Output the (x, y) coordinate of the center of the cell containing the given text.  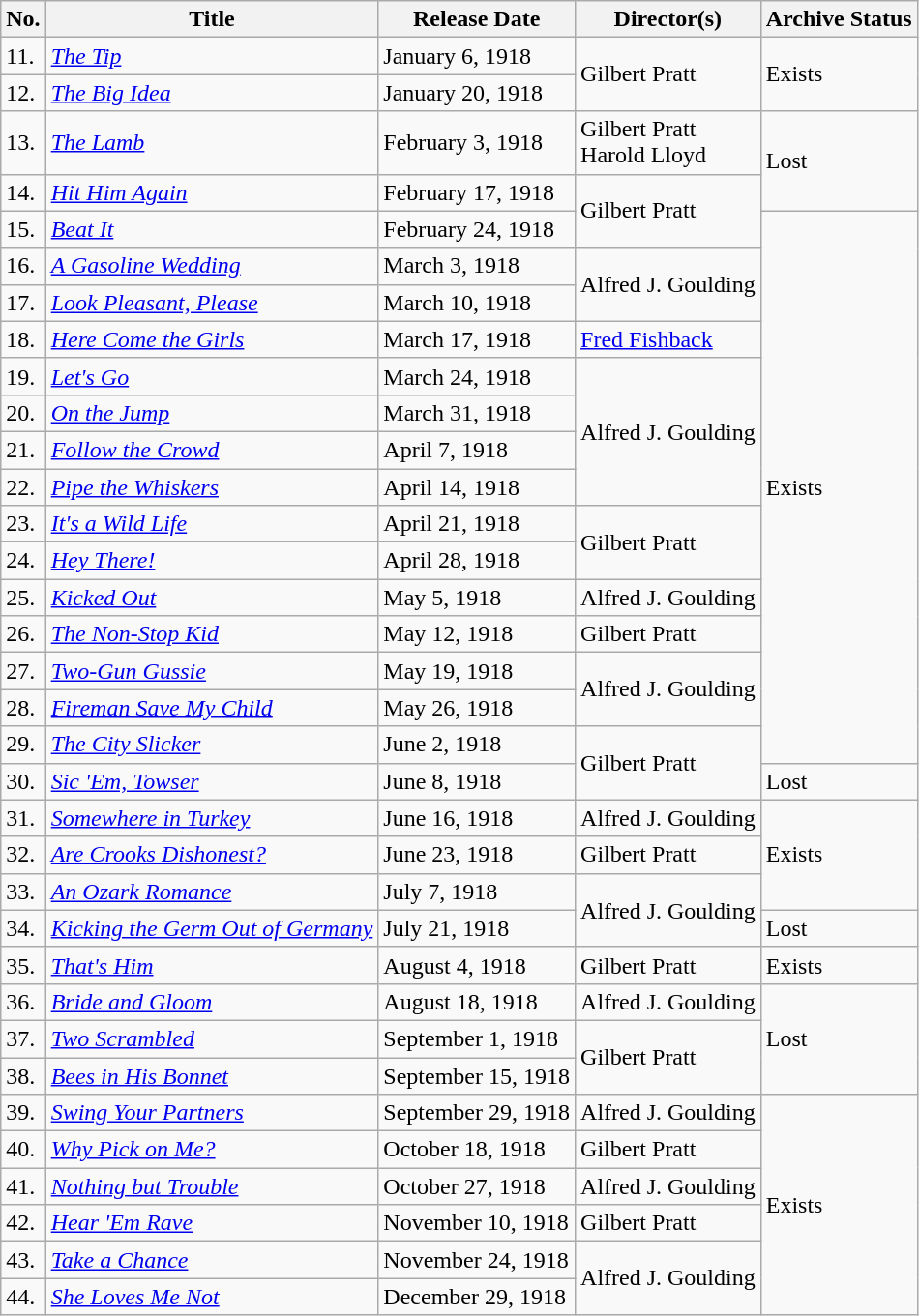
June 16, 1918 (477, 818)
40. (23, 1150)
September 1, 1918 (477, 1038)
Release Date (477, 19)
May 12, 1918 (477, 634)
Hear 'Em Rave (212, 1223)
May 19, 1918 (477, 671)
12. (23, 93)
20. (23, 413)
March 31, 1918 (477, 413)
Title (212, 19)
Kicking the Germ Out of Germany (212, 928)
Swing Your Partners (212, 1113)
39. (23, 1113)
An Ozark Romance (212, 892)
43. (23, 1260)
Fred Fishback (668, 339)
22. (23, 486)
May 5, 1918 (477, 598)
September 29, 1918 (477, 1113)
February 3, 1918 (477, 143)
Kicked Out (212, 598)
Here Come the Girls (212, 339)
16. (23, 266)
14. (23, 192)
38. (23, 1076)
11. (23, 56)
November 24, 1918 (477, 1260)
15. (23, 229)
42. (23, 1223)
13. (23, 143)
February 17, 1918 (477, 192)
June 23, 1918 (477, 855)
32. (23, 855)
36. (23, 1002)
Gilbert PrattHarold Lloyd (668, 143)
November 10, 1918 (477, 1223)
30. (23, 781)
Why Pick on Me? (212, 1150)
January 6, 1918 (477, 56)
February 24, 1918 (477, 229)
October 27, 1918 (477, 1186)
December 29, 1918 (477, 1297)
March 24, 1918 (477, 376)
19. (23, 376)
No. (23, 19)
October 18, 1918 (477, 1150)
June 2, 1918 (477, 745)
37. (23, 1038)
26. (23, 634)
Follow the Crowd (212, 450)
April 21, 1918 (477, 524)
August 18, 1918 (477, 1002)
44. (23, 1297)
She Loves Me Not (212, 1297)
41. (23, 1186)
Somewhere in Turkey (212, 818)
A Gasoline Wedding (212, 266)
23. (23, 524)
That's Him (212, 965)
21. (23, 450)
17. (23, 303)
It's a Wild Life (212, 524)
Bride and Gloom (212, 1002)
July 21, 1918 (477, 928)
The Tip (212, 56)
24. (23, 561)
September 15, 1918 (477, 1076)
27. (23, 671)
Pipe the Whiskers (212, 486)
29. (23, 745)
July 7, 1918 (477, 892)
April 28, 1918 (477, 561)
Director(s) (668, 19)
Two-Gun Gussie (212, 671)
Hit Him Again (212, 192)
Two Scrambled (212, 1038)
Fireman Save My Child (212, 708)
28. (23, 708)
31. (23, 818)
The Lamb (212, 143)
Take a Chance (212, 1260)
Beat It (212, 229)
Nothing but Trouble (212, 1186)
March 17, 1918 (477, 339)
Let's Go (212, 376)
May 26, 1918 (477, 708)
August 4, 1918 (477, 965)
Are Crooks Dishonest? (212, 855)
Look Pleasant, Please (212, 303)
The Big Idea (212, 93)
March 10, 1918 (477, 303)
35. (23, 965)
25. (23, 598)
June 8, 1918 (477, 781)
The Non-Stop Kid (212, 634)
Bees in His Bonnet (212, 1076)
34. (23, 928)
March 3, 1918 (477, 266)
Hey There! (212, 561)
Sic 'Em, Towser (212, 781)
Archive Status (839, 19)
April 7, 1918 (477, 450)
18. (23, 339)
33. (23, 892)
April 14, 1918 (477, 486)
The City Slicker (212, 745)
On the Jump (212, 413)
January 20, 1918 (477, 93)
